Scan for the cell matching the given text and deliver its (x, y) coordinate at center. 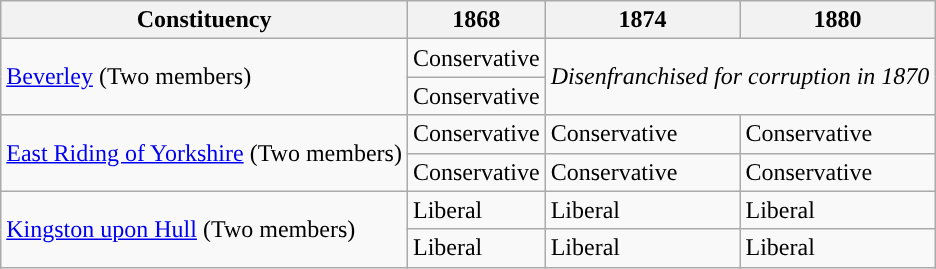
Beverley (Two members) (204, 77)
Disenfranchised for corruption in 1870 (740, 77)
Constituency (204, 20)
1874 (642, 20)
1880 (838, 20)
East Riding of Yorkshire (Two members) (204, 153)
Kingston upon Hull (Two members) (204, 229)
1868 (476, 20)
